Extract the [x, y] coordinate from the center of the cell holding the provided text.  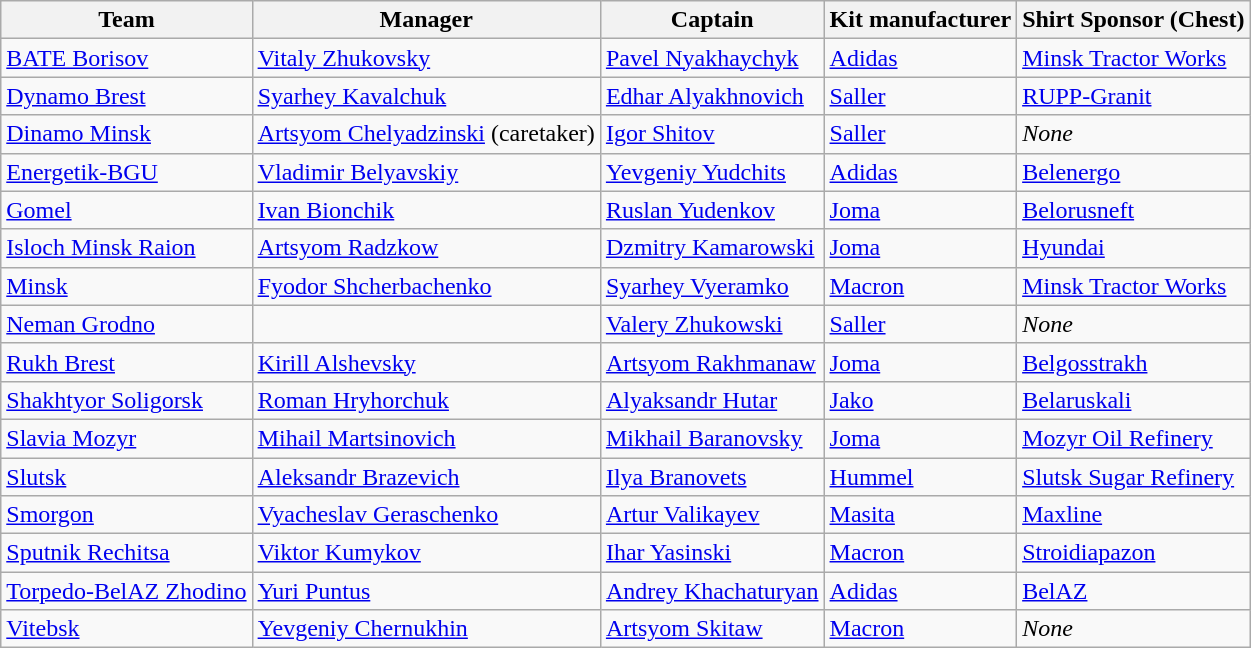
Mozyr Oil Refinery [1134, 438]
Andrey Khachaturyan [712, 591]
Vladimir Belyavskiy [426, 172]
Roman Hryhorchuk [426, 400]
Dzmitry Kamarowski [712, 248]
Belorusneft [1134, 210]
Yuri Puntus [426, 591]
Aleksandr Brazevich [426, 477]
Vitebsk [126, 629]
Slutsk Sugar Refinery [1134, 477]
Team [126, 20]
Belenergo [1134, 172]
Maxline [1134, 515]
Artsyom Radzkow [426, 248]
Manager [426, 20]
Artur Valikayev [712, 515]
Slavia Mozyr [126, 438]
Artsyom Rakhmanaw [712, 362]
Mikhail Baranovsky [712, 438]
Fyodor Shcherbachenko [426, 286]
Jako [920, 400]
Gomel [126, 210]
Vitaly Zhukovsky [426, 58]
Yevgeniy Yudchits [712, 172]
Hummel [920, 477]
Hyundai [1134, 248]
Syarhey Kavalchuk [426, 96]
Viktor Kumykov [426, 553]
Neman Grodno [126, 324]
Igor Shitov [712, 134]
Ihar Yasinski [712, 553]
Torpedo-BelAZ Zhodino [126, 591]
Stroidiapazon [1134, 553]
Belgosstrakh [1134, 362]
Dynamo Brest [126, 96]
Smorgon [126, 515]
Belaruskali [1134, 400]
Captain [712, 20]
Slutsk [126, 477]
Kit manufacturer [920, 20]
Yevgeniy Chernukhin [426, 629]
Artsyom Skitaw [712, 629]
Shirt Sponsor (Chest) [1134, 20]
RUPP-Granit [1134, 96]
Minsk [126, 286]
Edhar Alyakhnovich [712, 96]
Dinamo Minsk [126, 134]
Isloch Minsk Raion [126, 248]
Sputnik Rechitsa [126, 553]
Ilya Branovets [712, 477]
BATE Borisov [126, 58]
Alyaksandr Hutar [712, 400]
Valery Zhukowski [712, 324]
Shakhtyor Soligorsk [126, 400]
Masita [920, 515]
Kirill Alshevsky [426, 362]
Rukh Brest [126, 362]
Mihail Martsinovich [426, 438]
Pavel Nyakhaychyk [712, 58]
Energetik-BGU [126, 172]
Ivan Bionchik [426, 210]
Syarhey Vyeramko [712, 286]
Ruslan Yudenkov [712, 210]
Vyacheslav Geraschenko [426, 515]
BelAZ [1134, 591]
Artsyom Chelyadzinski (caretaker) [426, 134]
